Find where the given text appears and provide that cell's center as (x, y) coordinate. 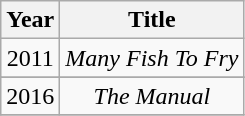
2016 (30, 96)
2011 (30, 58)
Title (152, 20)
The Manual (152, 96)
Year (30, 20)
Many Fish To Fry (152, 58)
